Scan for the cell matching the given text and deliver its (X, Y) coordinate at center. 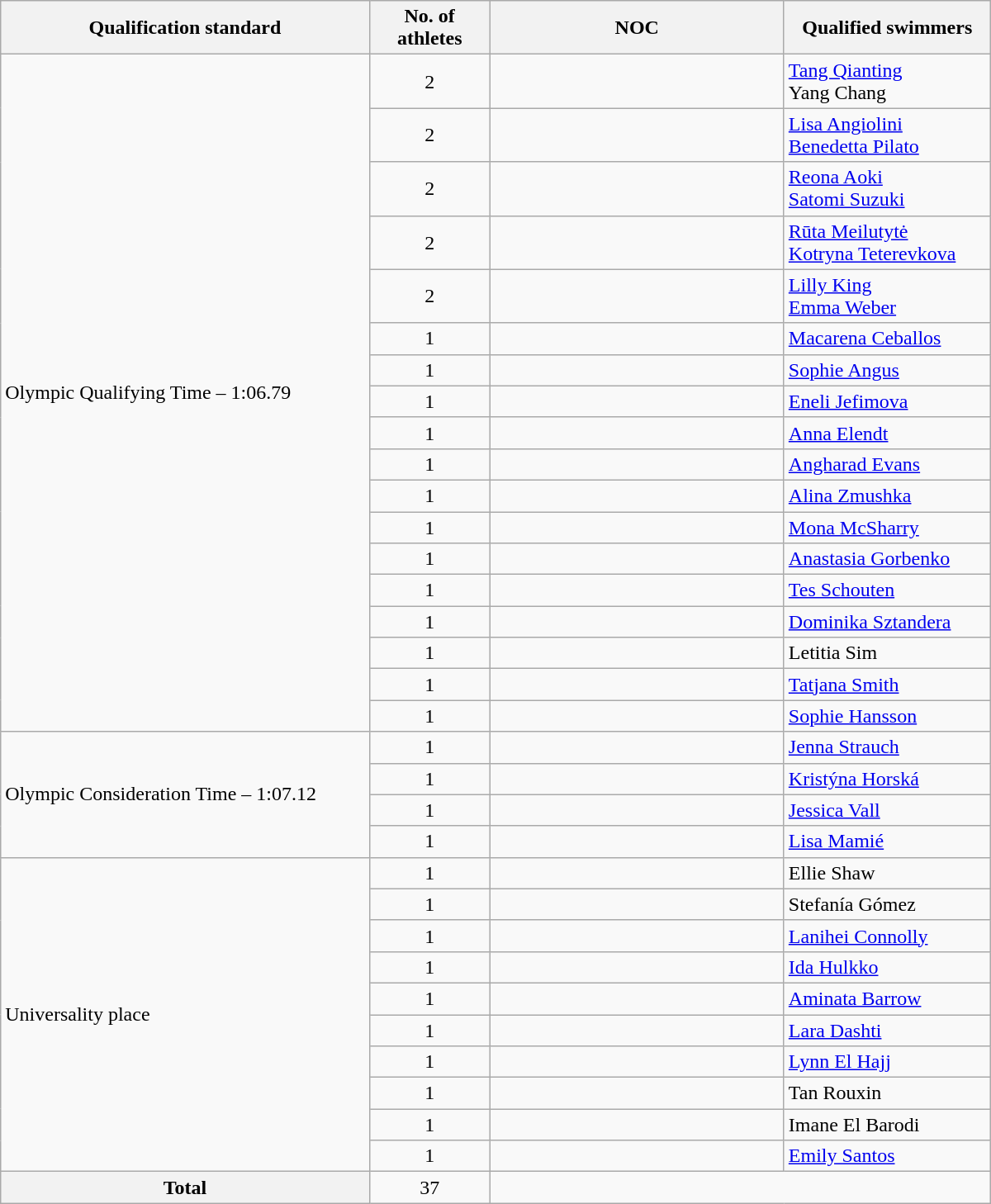
Lynn El Hajj (887, 1062)
Reona AokiSatomi Suzuki (887, 188)
Lisa Mamié (887, 841)
Macarena Ceballos (887, 339)
Lisa AngioliniBenedetta Pilato (887, 135)
Alina Zmushka (887, 495)
Anna Elendt (887, 433)
37 (429, 1187)
Lara Dashti (887, 1030)
Anastasia Gorbenko (887, 559)
Aminata Barrow (887, 998)
Sophie Hansson (887, 716)
Total (185, 1187)
Eneli Jefimova (887, 401)
Lanihei Connolly (887, 936)
Olympic Consideration Time – 1:07.12 (185, 794)
Rūta MeilutytėKotryna Teterevkova (887, 243)
Kristýna Horská (887, 779)
No. of athletes (429, 28)
Tatjana Smith (887, 685)
Imane El Barodi (887, 1125)
Dominika Sztandera (887, 622)
Universality place (185, 1014)
Sophie Angus (887, 370)
Stefanía Gómez (887, 904)
Jessica Vall (887, 810)
Qualification standard (185, 28)
Tan Rouxin (887, 1093)
Ellie Shaw (887, 873)
Ida Hulkko (887, 967)
Lilly KingEmma Weber (887, 296)
Tang QiantingYang Chang (887, 81)
Tes Schouten (887, 590)
Emily Santos (887, 1156)
Angharad Evans (887, 464)
Letitia Sim (887, 653)
Mona McSharry (887, 528)
Qualified swimmers (887, 28)
NOC (637, 28)
Jenna Strauch (887, 747)
Olympic Qualifying Time – 1:06.79 (185, 393)
